Find where the given text appears and provide that cell's center as [X, Y] coordinate. 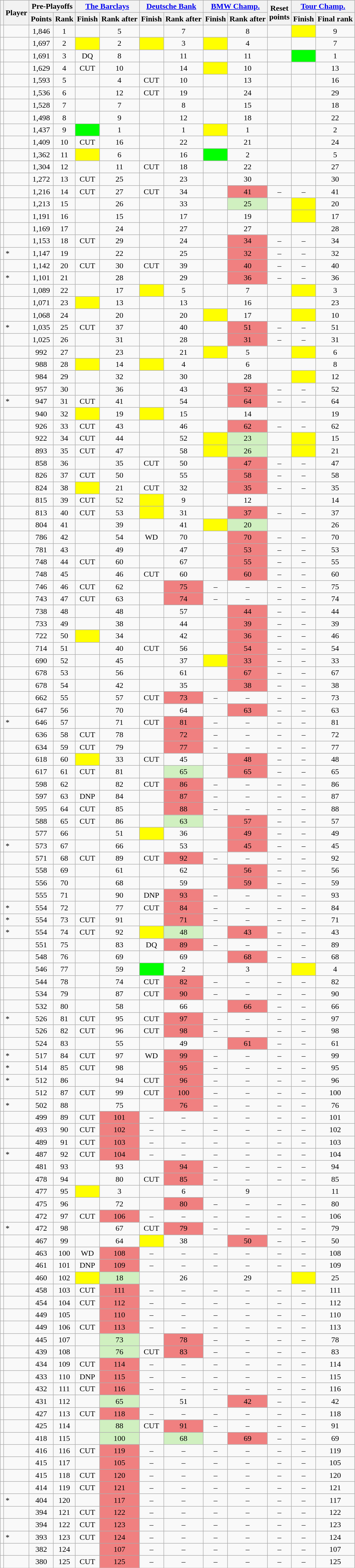
1,272 [42, 179]
1,101 [42, 278]
532 [42, 1006]
499 [42, 1117]
414 [42, 1488]
1,147 [42, 253]
618 [42, 760]
1,629 [42, 68]
380 [42, 1562]
416 [42, 1451]
1,153 [42, 241]
1,216 [42, 192]
548 [42, 957]
477 [42, 1191]
733 [42, 624]
425 [42, 1426]
636 [42, 735]
647 [42, 710]
746 [42, 587]
634 [42, 747]
1,528 [42, 105]
427 [42, 1414]
893 [42, 451]
Points [42, 19]
922 [42, 438]
463 [42, 1253]
573 [42, 846]
Player [17, 13]
434 [42, 1364]
544 [42, 982]
1,593 [42, 80]
1,025 [42, 340]
Resetpoints [279, 13]
1,169 [42, 229]
534 [42, 994]
815 [42, 500]
824 [42, 488]
786 [42, 537]
992 [42, 352]
1,068 [42, 315]
Deutsche Bank [171, 6]
1,846 [42, 31]
460 [42, 1278]
1,697 [42, 43]
431 [42, 1401]
502 [42, 1105]
432 [42, 1389]
597 [42, 796]
Tour Champ. [323, 6]
467 [42, 1241]
1,142 [42, 266]
Rank [64, 19]
551 [42, 945]
555 [42, 895]
595 [42, 809]
826 [42, 475]
722 [42, 636]
1,498 [42, 117]
690 [42, 661]
Final rank [335, 19]
1,362 [42, 155]
743 [42, 599]
558 [42, 870]
988 [42, 365]
404 [42, 1500]
493 [42, 1130]
813 [42, 512]
481 [42, 1167]
445 [42, 1340]
858 [42, 463]
947 [42, 401]
546 [42, 969]
1,437 [42, 130]
617 [42, 772]
1,304 [42, 167]
577 [42, 833]
926 [42, 426]
487 [42, 1155]
Pre-Playoffs [52, 6]
571 [42, 858]
662 [42, 698]
1,213 [42, 204]
524 [42, 1043]
1,089 [42, 290]
517 [42, 1056]
588 [42, 821]
1,035 [42, 327]
714 [42, 648]
514 [42, 1068]
1,071 [42, 303]
478 [42, 1179]
439 [42, 1352]
598 [42, 784]
418 [42, 1438]
382 [42, 1550]
475 [42, 1204]
454 [42, 1302]
458 [42, 1290]
461 [42, 1265]
804 [42, 525]
1,409 [42, 142]
489 [42, 1142]
646 [42, 722]
1,691 [42, 56]
The Barclays [107, 6]
1,191 [42, 216]
393 [42, 1537]
984 [42, 377]
781 [42, 550]
940 [42, 414]
556 [42, 883]
957 [42, 389]
738 [42, 611]
433 [42, 1377]
BMW Champ. [236, 6]
1,536 [42, 93]
